Output the [X, Y] coordinate of the center of the cell containing the given text.  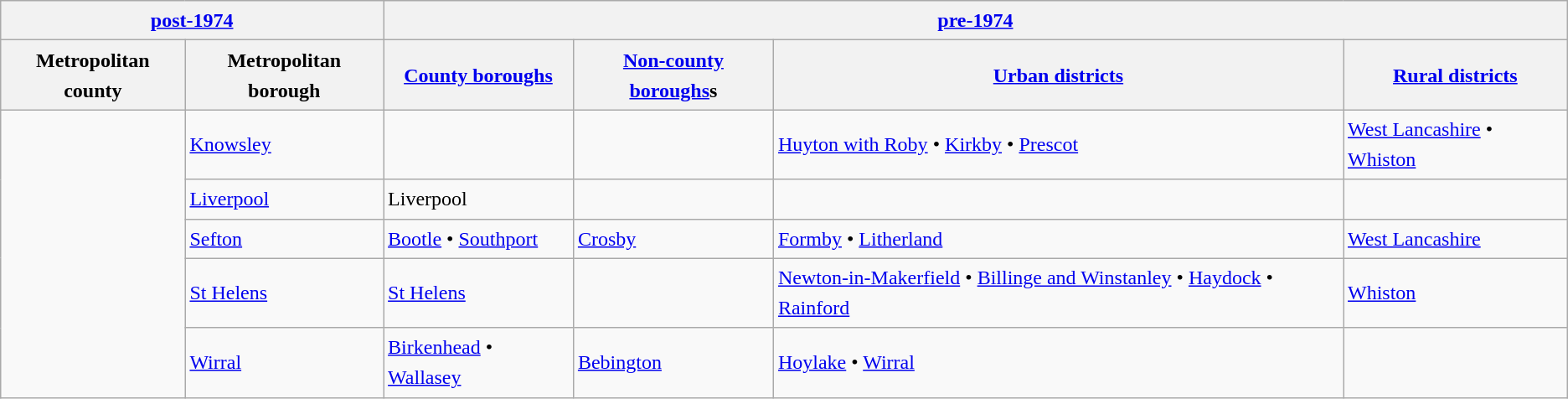
Metropolitan borough [285, 75]
West Lancashire • Whiston [1456, 144]
Formby • Litherland [1058, 238]
Crosby [673, 238]
Metropolitan county [93, 75]
Urban districts [1058, 75]
Knowsley [285, 144]
West Lancashire [1456, 238]
post-1974 [193, 20]
County boroughs [479, 75]
Wirral [285, 362]
Bootle • Southport [479, 238]
Whiston [1456, 293]
Newton-in-Makerfield • Billinge and Winstanley • Haydock • Rainford [1058, 293]
Sefton [285, 238]
Hoylake • Wirral [1058, 362]
Bebington [673, 362]
Rural districts [1456, 75]
Non-county boroughss [673, 75]
Huyton with Roby • Kirkby • Prescot [1058, 144]
pre-1974 [976, 20]
Birkenhead • Wallasey [479, 362]
